Determine the [x, y] coordinate at the center of the cell enclosing the given text.  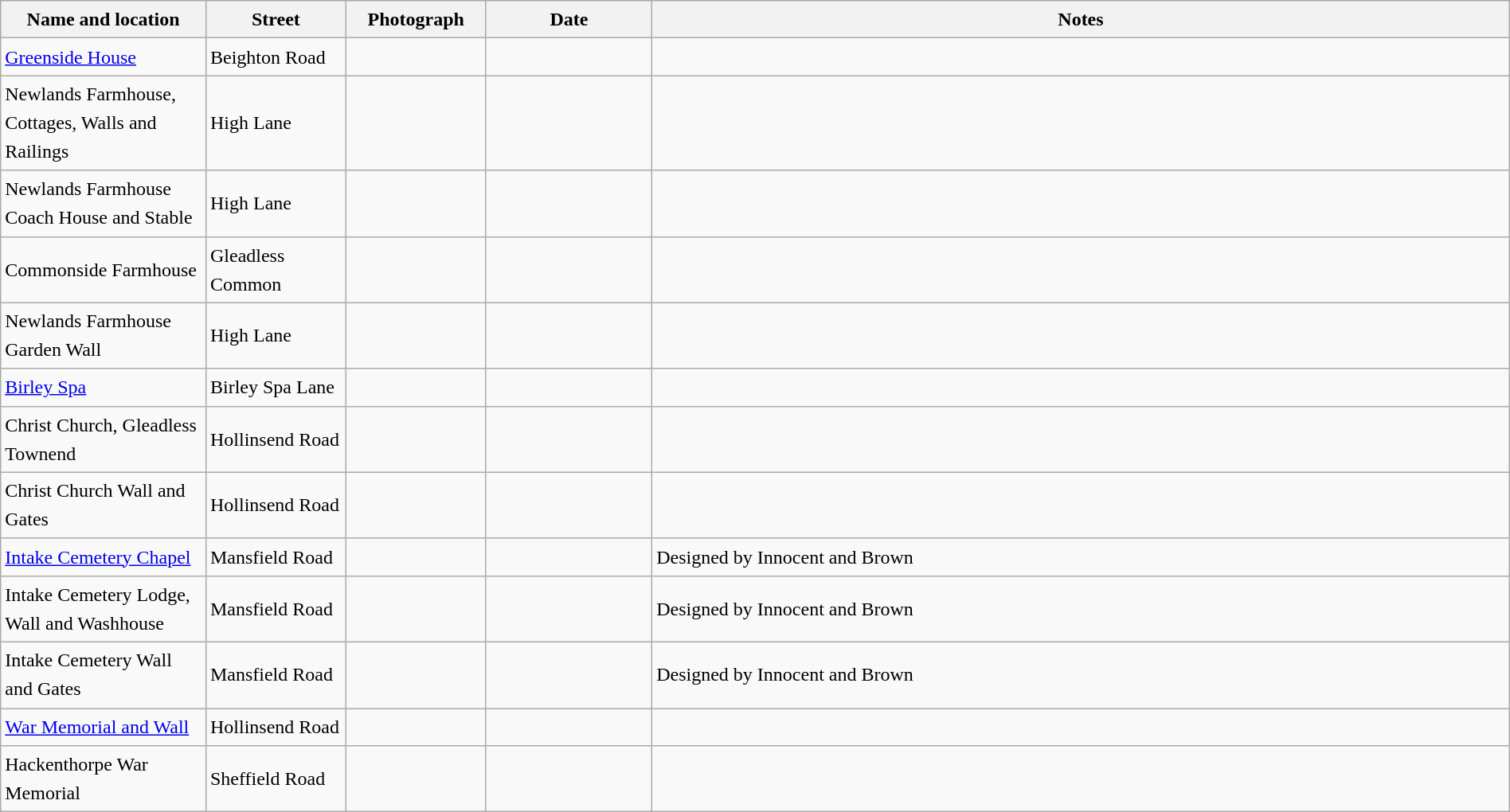
Birley Spa Lane [276, 387]
Gleadless Common [276, 269]
Birley Spa [104, 387]
Street [276, 19]
Hackenthorpe War Memorial [104, 779]
Newlands Farmhouse, Cottages, Walls and Railings [104, 123]
Intake Cemetery Lodge, Wall and Washhouse [104, 608]
Sheffield Road [276, 779]
Name and location [104, 19]
Christ Church, Gleadless Townend [104, 439]
Notes [1082, 19]
Greenside House [104, 57]
Photograph [416, 19]
Date [569, 19]
Newlands Farmhouse Coach House and Stable [104, 204]
Intake Cemetery Wall and Gates [104, 675]
War Memorial and Wall [104, 728]
Christ Church Wall and Gates [104, 505]
Beighton Road [276, 57]
Intake Cemetery Chapel [104, 557]
Commonside Farmhouse [104, 269]
Newlands Farmhouse Garden Wall [104, 336]
